Return the [x, y] coordinate for the center point of the cell that contains the specified text.  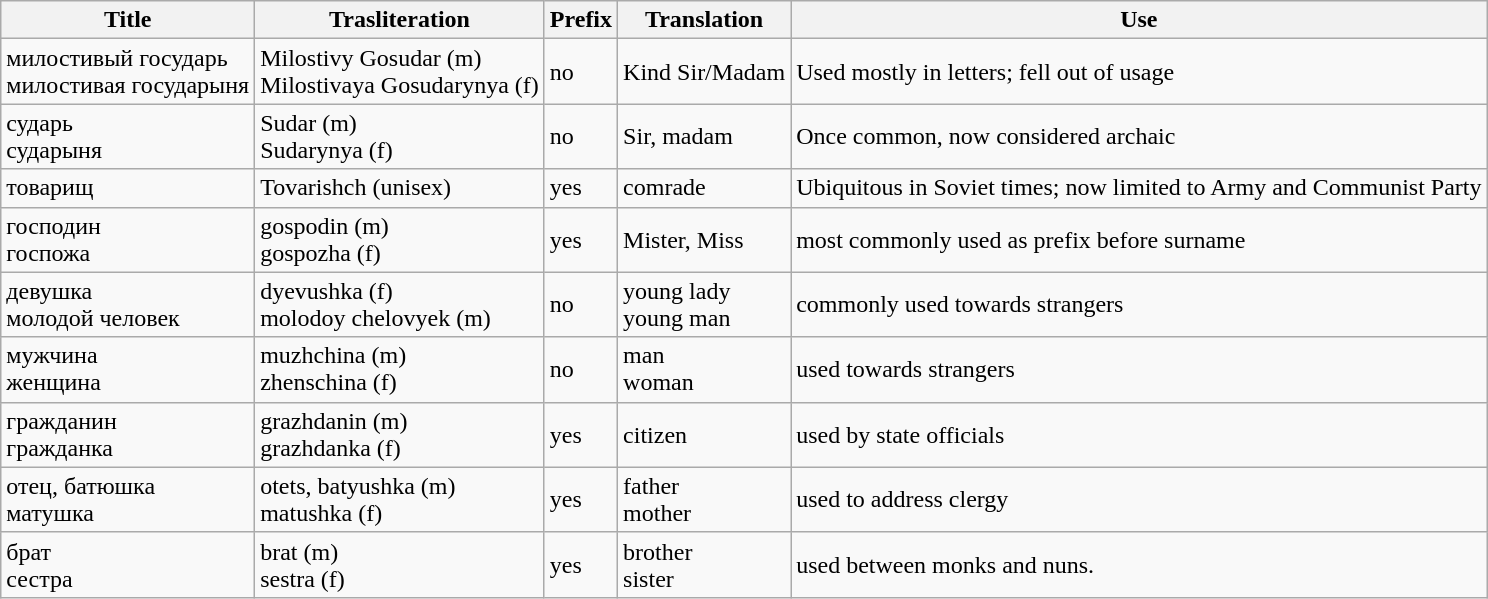
Title [128, 20]
братсестра [128, 564]
commonly used towards strangers [1139, 304]
Milostivy Gosudar (m)Milostivaya Gosudarynya (f) [400, 72]
used to address clergy [1139, 500]
citizen [704, 434]
used between monks and nuns. [1139, 564]
young ladyyoung man [704, 304]
мужчинаженщина [128, 370]
fathermother [704, 500]
Mister, Miss [704, 240]
brat (m)sestra (f) [400, 564]
Prefix [580, 20]
Sudar (m)Sudarynya (f) [400, 136]
used towards strangers [1139, 370]
used by state officials [1139, 434]
Sir, madam [704, 136]
господингоспожа [128, 240]
девушкамолодой человек [128, 304]
отец, батюшкаматушка [128, 500]
Tovarishch (unisex) [400, 188]
otets, batyushka (m)matushka (f) [400, 500]
brothersister [704, 564]
muzhchina (m)zhenschina (f) [400, 370]
gospodin (m)gospozha (f) [400, 240]
Used mostly in letters; fell out of usage [1139, 72]
Once common, now considered archaic [1139, 136]
Kind Sir/Madam [704, 72]
most commonly used as prefix before surname [1139, 240]
Trasliteration [400, 20]
manwoman [704, 370]
товарищ [128, 188]
милостивый государьмилостивая государыня [128, 72]
сударьсударыня [128, 136]
comrade [704, 188]
Ubiquitous in Soviet times; now limited to Army and Communist Party [1139, 188]
гражданингражданка [128, 434]
Translation [704, 20]
dyevushka (f)molodoy chelovyek (m) [400, 304]
grazhdanin (m)grazhdanka (f) [400, 434]
Use [1139, 20]
